Scan for the cell matching the given text and deliver its (x, y) coordinate at center. 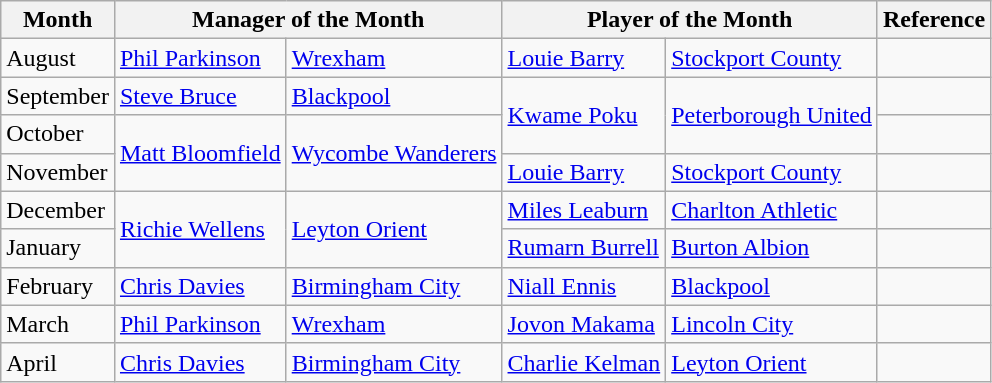
Manager of the Month (308, 20)
Steve Bruce (200, 96)
Matt Bloomfield (200, 153)
Peterborough United (772, 115)
Rumarn Burrell (584, 248)
April (58, 362)
Miles Leaburn (584, 210)
August (58, 58)
Reference (934, 20)
January (58, 248)
Richie Wellens (200, 229)
Charlton Athletic (772, 210)
Niall Ennis (584, 286)
September (58, 96)
December (58, 210)
Kwame Poku (584, 115)
March (58, 324)
Month (58, 20)
Wycombe Wanderers (394, 153)
November (58, 172)
Burton Albion (772, 248)
Charlie Kelman (584, 362)
Player of the Month (690, 20)
October (58, 134)
February (58, 286)
Lincoln City (772, 324)
Jovon Makama (584, 324)
